Locate the cell with the specified text and output its [x, y] center coordinate. 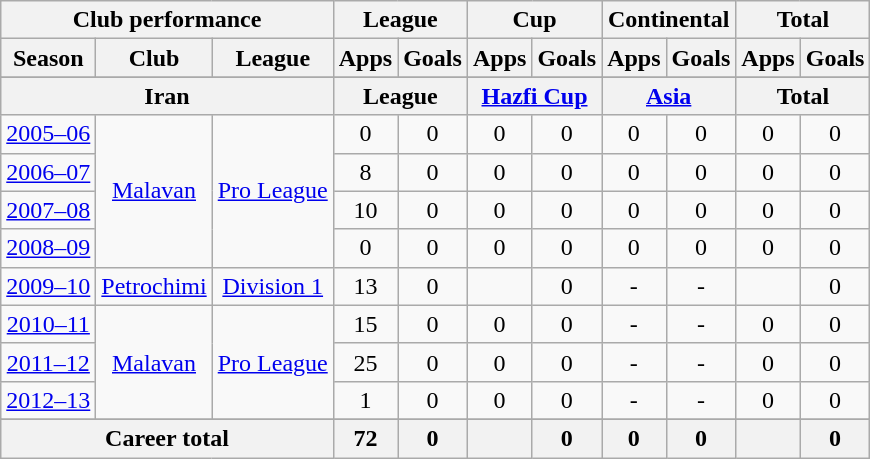
Division 1 [272, 286]
72 [365, 438]
Continental [669, 20]
Career total [167, 438]
1 [365, 400]
Hazfi Cup [534, 96]
2010–11 [48, 324]
2007–08 [48, 210]
25 [365, 362]
15 [365, 324]
2012–13 [48, 400]
Asia [669, 96]
Iran [167, 96]
Season [48, 58]
13 [365, 286]
Petrochimi [154, 286]
Cup [534, 20]
Club performance [167, 20]
2006–07 [48, 172]
Club [154, 58]
10 [365, 210]
2011–12 [48, 362]
2008–09 [48, 248]
2009–10 [48, 286]
8 [365, 172]
2005–06 [48, 134]
